Return (X, Y) of the center of cell containing provided text 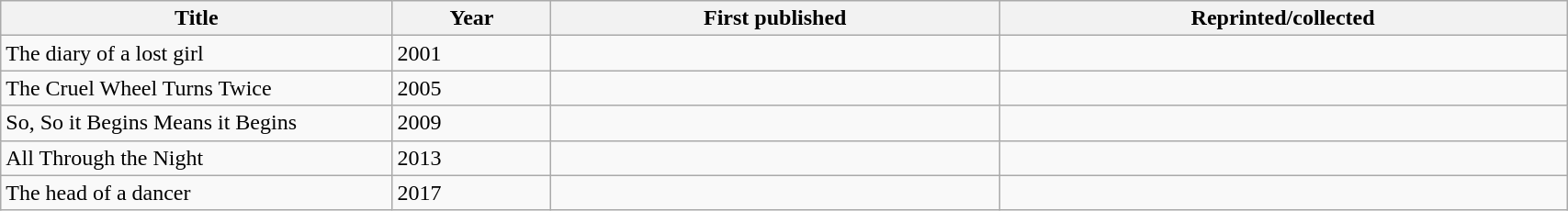
Title (197, 18)
So, So it Begins Means it Begins (197, 123)
2017 (472, 193)
Year (472, 18)
The head of a dancer (197, 193)
2013 (472, 158)
2005 (472, 88)
First published (775, 18)
2009 (472, 123)
2001 (472, 53)
The diary of a lost girl (197, 53)
The Cruel Wheel Turns Twice (197, 88)
Reprinted/collected (1283, 18)
All Through the Night (197, 158)
